Provide the (x, y) coordinate of the cell's center where the given text is located.  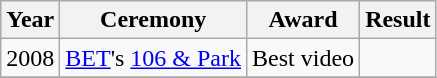
BET's 106 & Park (154, 58)
Award (304, 20)
2008 (30, 58)
Best video (304, 58)
Ceremony (154, 20)
Year (30, 20)
Result (398, 20)
